From the cell containing the given text, extract its center point as (X, Y) coordinate. 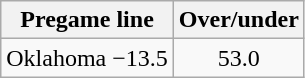
Over/under (238, 20)
Pregame line (88, 20)
53.0 (238, 58)
Oklahoma −13.5 (88, 58)
